Find where the given text appears and provide that cell's center as (x, y) coordinate. 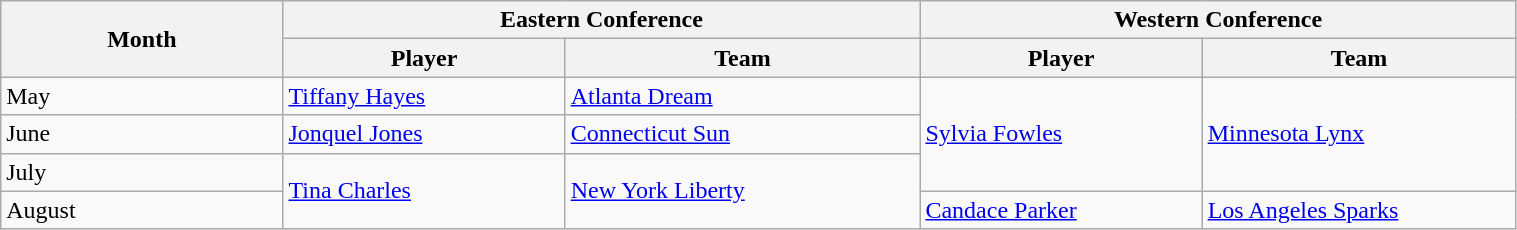
Minnesota Lynx (1359, 134)
Los Angeles Sparks (1359, 210)
Sylvia Fowles (1061, 134)
Eastern Conference (602, 20)
July (142, 172)
Atlanta Dream (742, 96)
Jonquel Jones (424, 134)
Candace Parker (1061, 210)
August (142, 210)
Western Conference (1218, 20)
Tina Charles (424, 191)
Connecticut Sun (742, 134)
June (142, 134)
Month (142, 39)
New York Liberty (742, 191)
May (142, 96)
Tiffany Hayes (424, 96)
